Return (X, Y) of the center of cell containing provided text 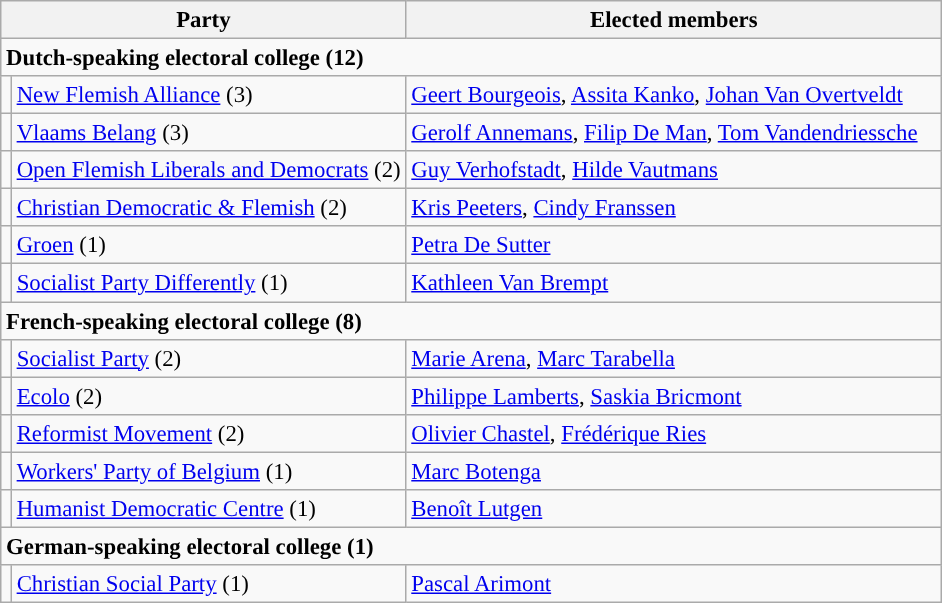
Benoît Lutgen (674, 509)
Petra De Sutter (674, 245)
Socialist Party (2) (208, 358)
Christian Social Party (1) (208, 584)
Olivier Chastel, Frédérique Ries (674, 433)
Guy Verhofstadt, Hilde Vautmans (674, 170)
Philippe Lamberts, Saskia Bricmont (674, 396)
Marc Botenga (674, 471)
Party (204, 20)
German-speaking electoral college (1) (472, 546)
Pascal Arimont (674, 584)
Vlaams Belang (3) (208, 133)
New Flemish Alliance (3) (208, 95)
Geert Bourgeois, Assita Kanko, Johan Van Overtveldt (674, 95)
Groen (1) (208, 245)
Elected members (674, 20)
Socialist Party Differently (1) (208, 283)
Kathleen Van Brempt (674, 283)
Humanist Democratic Centre (1) (208, 509)
Marie Arena, Marc Tarabella (674, 358)
Open Flemish Liberals and Democrats (2) (208, 170)
French-speaking electoral college (8) (472, 321)
Reformist Movement (2) (208, 433)
Dutch-speaking electoral college (12) (472, 58)
Workers' Party of Belgium (1) (208, 471)
Kris Peeters, Cindy Franssen (674, 208)
Ecolo (2) (208, 396)
Gerolf Annemans, Filip De Man, Tom Vandendriessche (674, 133)
Christian Democratic & Flemish (2) (208, 208)
